Search for the cell housing the specified text and yield its [X, Y] center coordinate. 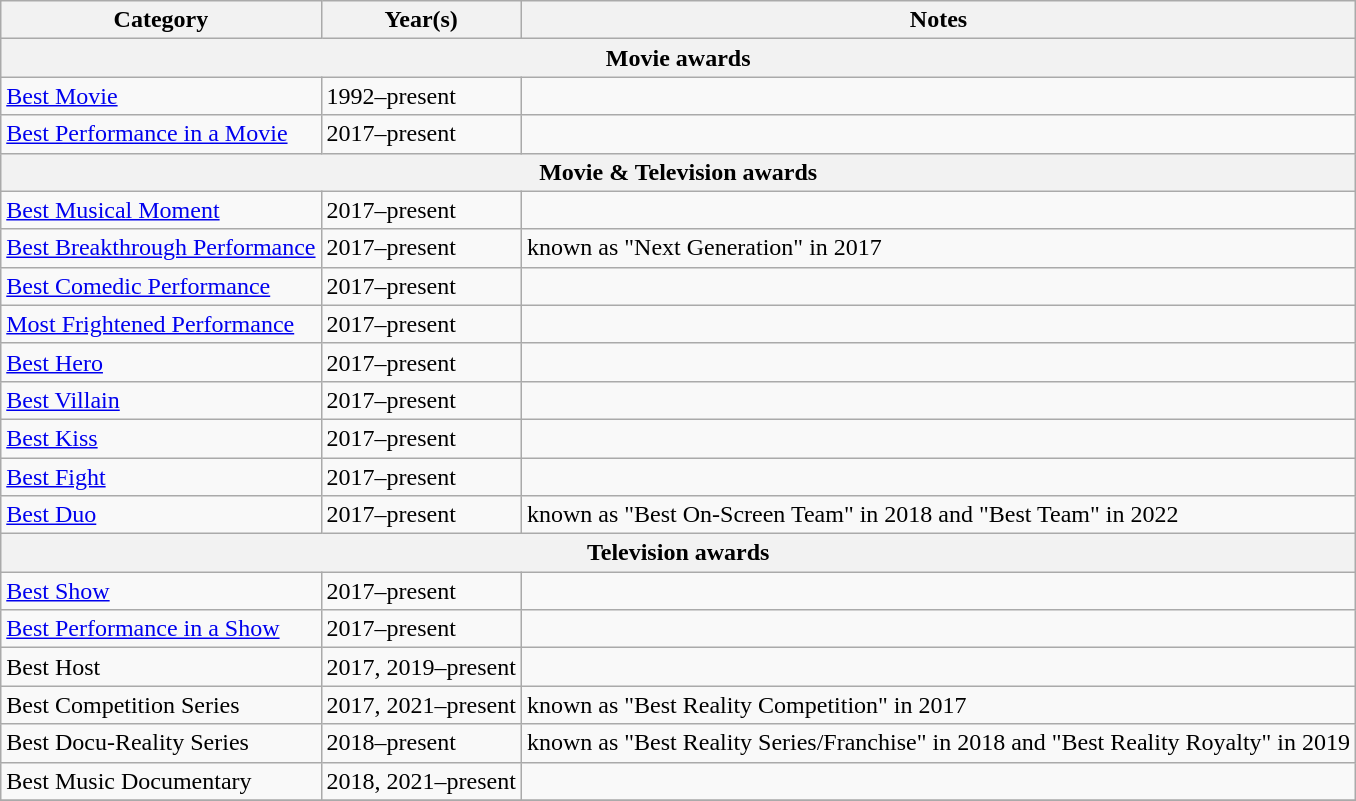
Year(s) [421, 20]
known as "Next Generation" in 2017 [938, 248]
Best Host [161, 667]
Television awards [678, 553]
Notes [938, 20]
Best Performance in a Show [161, 629]
Movie awards [678, 58]
2018–present [421, 743]
Best Docu-Reality Series [161, 743]
Category [161, 20]
Best Competition Series [161, 705]
Best Comedic Performance [161, 286]
Best Fight [161, 477]
Best Hero [161, 362]
Best Musical Moment [161, 210]
Best Movie [161, 96]
Best Performance in a Movie [161, 134]
Best Breakthrough Performance [161, 248]
Most Frightened Performance [161, 324]
2017, 2019–present [421, 667]
Best Duo [161, 515]
1992–present [421, 96]
2017, 2021–present [421, 705]
Best Show [161, 591]
Best Kiss [161, 438]
known as "Best Reality Competition" in 2017 [938, 705]
Best Villain [161, 400]
known as "Best Reality Series/Franchise" in 2018 and "Best Reality Royalty" in 2019 [938, 743]
2018, 2021–present [421, 781]
known as "Best On-Screen Team" in 2018 and "Best Team" in 2022 [938, 515]
Movie & Television awards [678, 172]
Best Music Documentary [161, 781]
